From the cell containing the given text, extract its center point as (X, Y) coordinate. 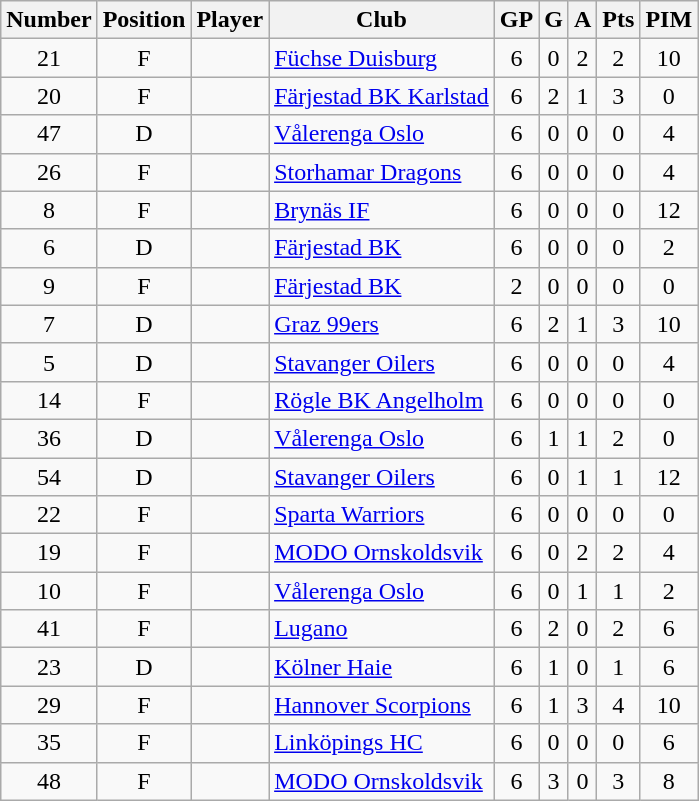
Linköpings HC (382, 743)
Kölner Haie (382, 667)
48 (49, 781)
Rögle BK Angelholm (382, 400)
G (554, 20)
26 (49, 172)
Player (230, 20)
7 (49, 324)
29 (49, 705)
Lugano (382, 629)
19 (49, 553)
36 (49, 438)
9 (49, 286)
Brynäs IF (382, 210)
A (582, 20)
Position (144, 20)
54 (49, 477)
Club (382, 20)
5 (49, 362)
Storhamar Dragons (382, 172)
21 (49, 58)
22 (49, 515)
14 (49, 400)
47 (49, 134)
Färjestad BK Karlstad (382, 96)
Füchse Duisburg (382, 58)
Number (49, 20)
35 (49, 743)
Pts (618, 20)
Graz 99ers (382, 324)
41 (49, 629)
PIM (669, 20)
Hannover Scorpions (382, 705)
23 (49, 667)
Sparta Warriors (382, 515)
20 (49, 96)
GP (516, 20)
